Search for the cell housing the specified text and yield its [x, y] center coordinate. 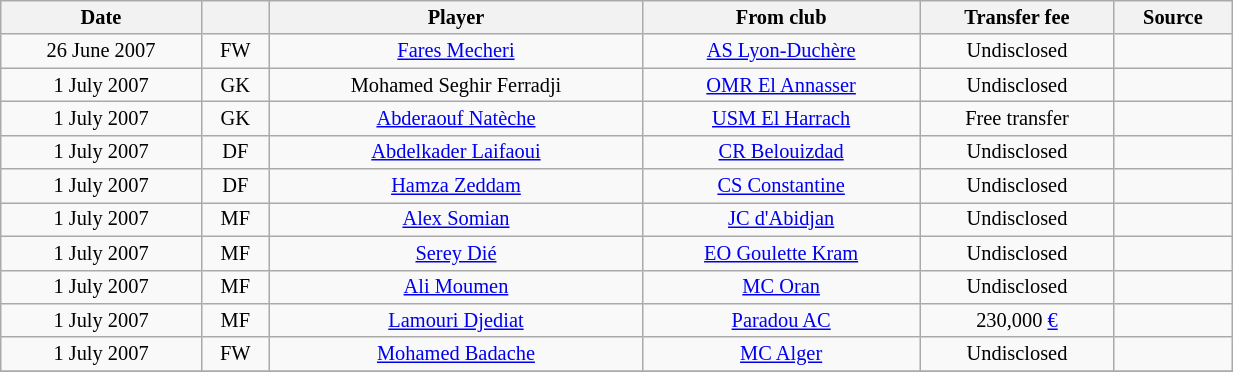
Fares Mecheri [456, 51]
Player [456, 17]
Mohamed Seghir Ferradji [456, 85]
Lamouri Djediat [456, 320]
26 June 2007 [102, 51]
MC Alger [782, 354]
Serey Dié [456, 253]
AS Lyon-Duchère [782, 51]
JC d'Abidjan [782, 219]
Hamza Zeddam [456, 186]
Date [102, 17]
CS Constantine [782, 186]
Alex Somian [456, 219]
CR Belouizdad [782, 152]
USM El Harrach [782, 118]
MC Oran [782, 287]
Ali Moumen [456, 287]
OMR El Annasser [782, 85]
Free transfer [1017, 118]
Abderaouf Natèche [456, 118]
Transfer fee [1017, 17]
230,000 € [1017, 320]
Abdelkader Laifaoui [456, 152]
Paradou AC [782, 320]
From club [782, 17]
EO Goulette Kram [782, 253]
Mohamed Badache [456, 354]
Source [1172, 17]
